Search for the cell housing the specified text and yield its (X, Y) center coordinate. 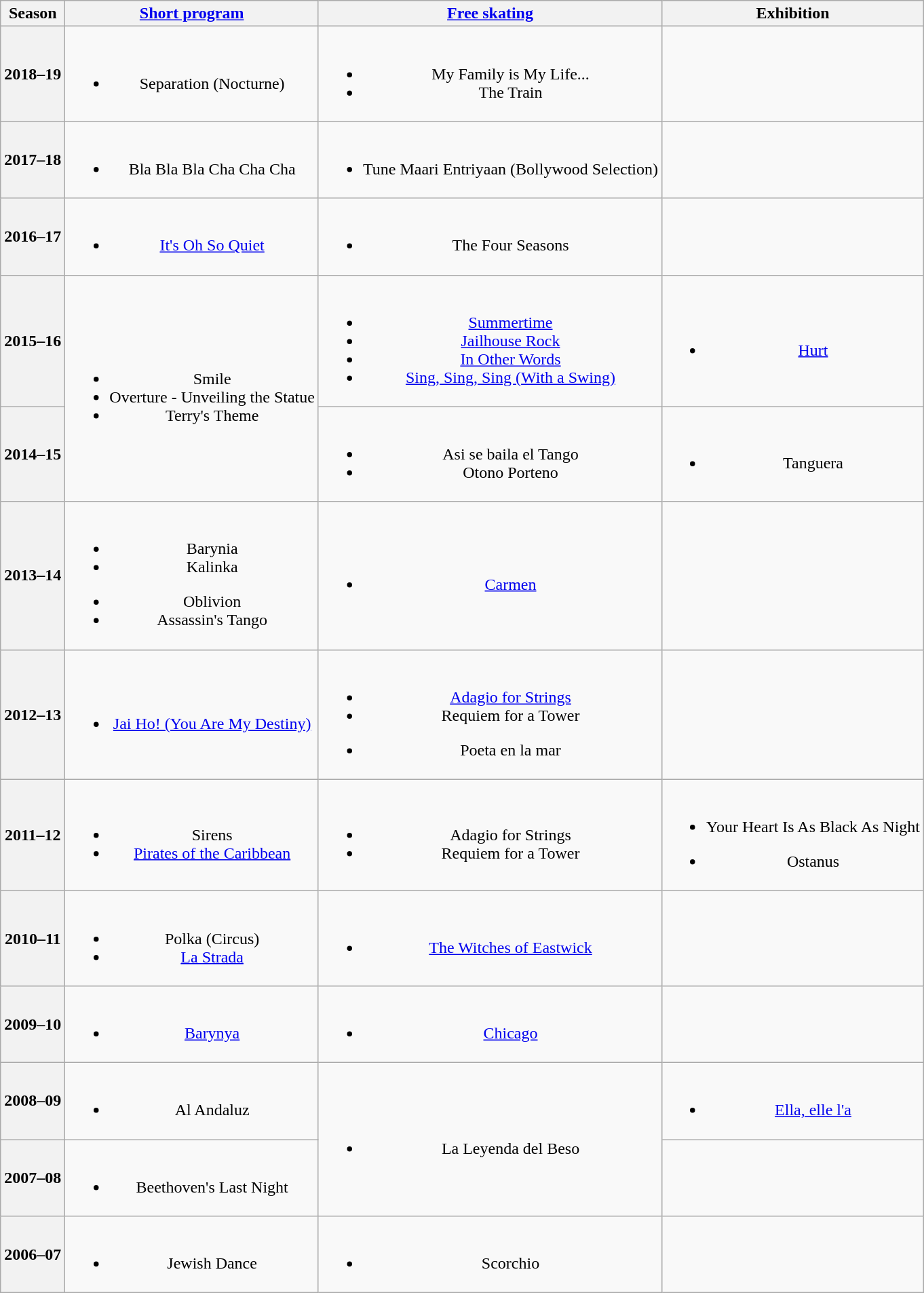
Al Andaluz (192, 1101)
Hurt (793, 341)
Asi se baila el Tango Otono Porteno (490, 454)
Your Heart Is As Black As Night Ostanus (793, 835)
La Leyenda del Beso (490, 1139)
Tune Maari Entriyaan (Bollywood Selection) (490, 160)
2010–11 (33, 938)
2007–08 (33, 1177)
2017–18 (33, 160)
Exhibition (793, 14)
Adagio for Strings Requiem for a Tower Poeta en la mar (490, 714)
Carmen (490, 576)
Jewish Dance (192, 1254)
Chicago (490, 1024)
2006–07 (33, 1254)
Sirens Pirates of the Caribbean (192, 835)
Season (33, 14)
Separation (Nocturne) (192, 74)
Barynya (192, 1024)
2016–17 (33, 236)
Adagio for Strings Requiem for a Tower (490, 835)
The Witches of Eastwick (490, 938)
Summertime Jailhouse Rock In Other Words Sing, Sing, Sing (With a Swing) (490, 341)
Scorchio (490, 1254)
The Four Seasons (490, 236)
2014–15 (33, 454)
My Family is My Life...The Train (490, 74)
2013–14 (33, 576)
2012–13 (33, 714)
2008–09 (33, 1101)
Smile Overture - Unveiling the Statue Terry's Theme (192, 388)
2015–16 (33, 341)
Beethoven's Last Night (192, 1177)
Jai Ho! (You Are My Destiny) (192, 714)
2018–19 (33, 74)
Tanguera (793, 454)
Polka (Circus)La Strada (192, 938)
2011–12 (33, 835)
BaryniaKalinkaOblivion Assassin's Tango (192, 576)
It's Oh So Quiet (192, 236)
Ella, elle l'a (793, 1101)
2009–10 (33, 1024)
Short program (192, 14)
Bla Bla Bla Cha Cha Cha (192, 160)
Free skating (490, 14)
